Capture the cell that displays the provided text and extract its [x, y] central coordinate. 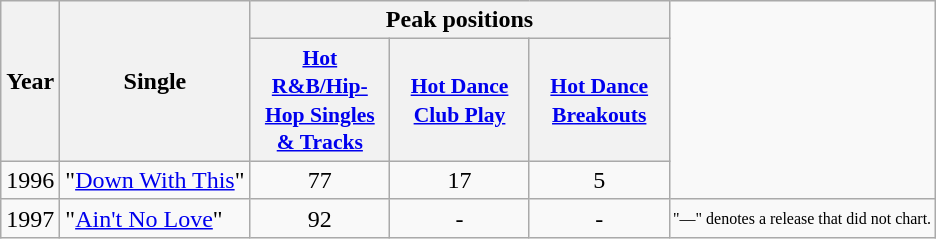
Hot Dance Club Play [460, 100]
Peak positions [460, 20]
5 [599, 180]
Hot Dance Breakouts [599, 100]
Hot R&B/Hip-Hop Singles & Tracks [320, 100]
77 [320, 180]
"Down With This" [155, 180]
"Ain't No Love" [155, 218]
1997 [30, 218]
92 [320, 218]
1996 [30, 180]
Year [30, 81]
"—" denotes a release that did not chart. [802, 218]
Single [155, 81]
17 [460, 180]
